Output the [x, y] coordinate of the center of the cell containing the given text.  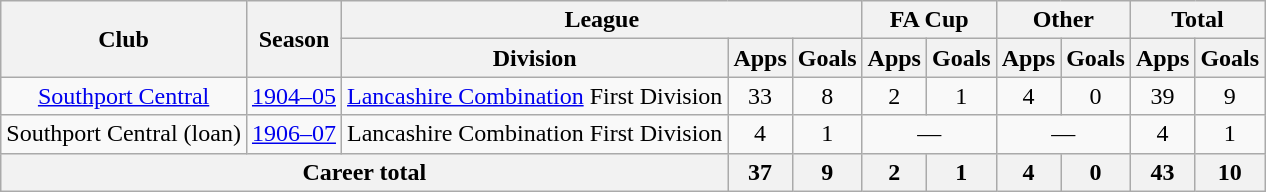
Club [124, 39]
8 [827, 96]
10 [1230, 172]
39 [1162, 96]
43 [1162, 172]
1904–05 [294, 96]
FA Cup [929, 20]
Season [294, 39]
Career total [364, 172]
League [602, 20]
Southport Central [124, 96]
Division [535, 58]
Other [1063, 20]
1906–07 [294, 134]
37 [760, 172]
33 [760, 96]
Total [1197, 20]
Southport Central (loan) [124, 134]
